Output the [x, y] coordinate of the center of the cell containing the given text.  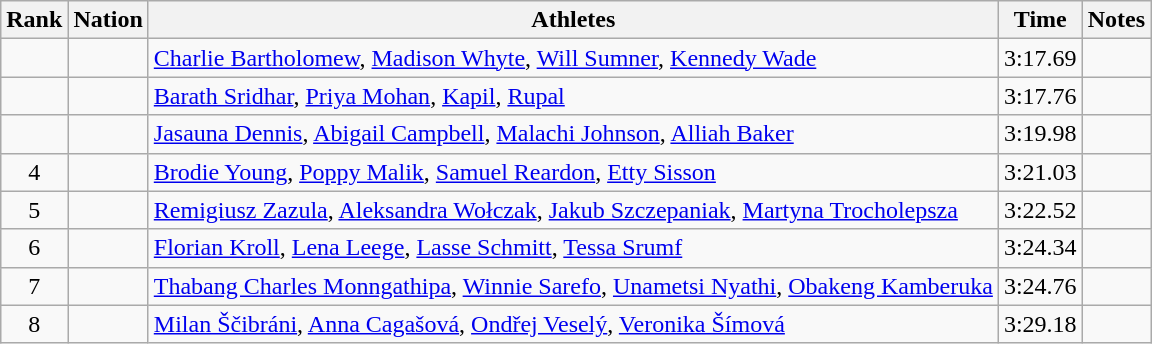
Florian Kroll, Lena Leege, Lasse Schmitt, Tessa Srumf [573, 248]
3:17.69 [1040, 58]
Barath Sridhar, Priya Mohan, Kapil, Rupal [573, 96]
3:19.98 [1040, 134]
Remigiusz Zazula, Aleksandra Wołczak, Jakub Szczepaniak, Martyna Trocholepsza [573, 210]
Jasauna Dennis, Abigail Campbell, Malachi Johnson, Alliah Baker [573, 134]
Notes [1116, 20]
Charlie Bartholomew, Madison Whyte, Will Sumner, Kennedy Wade [573, 58]
Nation [108, 20]
3:17.76 [1040, 96]
3:21.03 [1040, 172]
Brodie Young, Poppy Malik, Samuel Reardon, Etty Sisson [573, 172]
8 [34, 324]
7 [34, 286]
Thabang Charles Monngathipa, Winnie Sarefo, Unametsi Nyathi, Obakeng Kamberuka [573, 286]
3:24.76 [1040, 286]
Athletes [573, 20]
Rank [34, 20]
3:24.34 [1040, 248]
Time [1040, 20]
4 [34, 172]
Milan Ščibráni, Anna Cagašová, Ondřej Veselý, Veronika Šímová [573, 324]
3:22.52 [1040, 210]
3:29.18 [1040, 324]
5 [34, 210]
6 [34, 248]
